Determine the (x, y) coordinate at the center of the cell enclosing the given text.  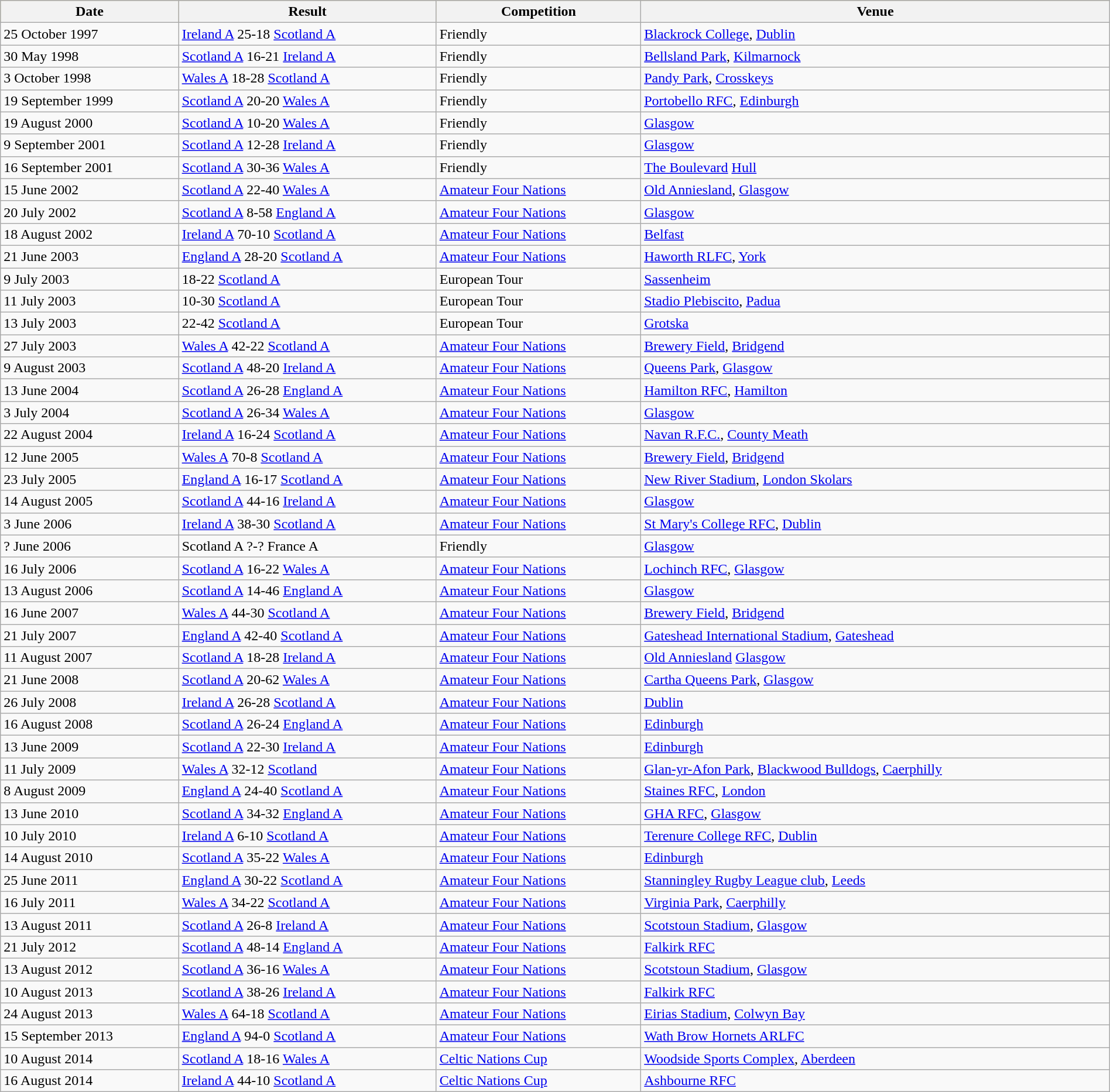
Pandy Park, Crosskeys (876, 78)
25 June 2011 (90, 880)
Wales A 64-18 Scotland A (307, 1014)
Scotland A 34-32 England A (307, 813)
21 July 2007 (90, 635)
England A 28-20 Scotland A (307, 256)
Glan-yr-Afon Park, Blackwood Bulldogs, Caerphilly (876, 769)
Wales A 42-22 Scotland A (307, 346)
15 June 2002 (90, 190)
St Mary's College RFC, Dublin (876, 524)
Scotland A 26-28 England A (307, 390)
Wales A 70-8 Scotland A (307, 457)
Scotland A 20-62 Wales A (307, 680)
Virginia Park, Caerphilly (876, 902)
16 July 2011 (90, 902)
13 August 2011 (90, 925)
21 June 2003 (90, 256)
Ireland A 44-10 Scotland A (307, 1081)
Scotland A 18-16 Wales A (307, 1059)
27 July 2003 (90, 346)
16 August 2008 (90, 724)
3 July 2004 (90, 413)
26 July 2008 (90, 702)
Scotland A 18-28 Ireland A (307, 658)
Terenure College RFC, Dublin (876, 836)
3 June 2006 (90, 524)
Haworth RLFC, York (876, 256)
Ashbourne RFC (876, 1081)
16 June 2007 (90, 613)
Venue (876, 12)
Scotland A ?-? France A (307, 546)
Wales A 44-30 Scotland A (307, 613)
13 July 2003 (90, 324)
Ireland A 38-30 Scotland A (307, 524)
11 July 2003 (90, 301)
Woodside Sports Complex, Aberdeen (876, 1059)
Ireland A 25-18 Scotland A (307, 34)
Competition (539, 12)
Queens Park, Glasgow (876, 368)
13 June 2004 (90, 390)
Scotland A 16-21 Ireland A (307, 56)
Scotland A 26-24 England A (307, 724)
Scotland A 26-34 Wales A (307, 413)
11 August 2007 (90, 658)
19 September 1999 (90, 101)
Scotland A 44-16 Ireland A (307, 502)
Grotska (876, 324)
Portobello RFC, Edinburgh (876, 101)
Scotland A 38-26 Ireland A (307, 992)
Scotland A 48-14 England A (307, 947)
Ireland A 26-28 Scotland A (307, 702)
9 July 2003 (90, 279)
Result (307, 12)
Ireland A 6-10 Scotland A (307, 836)
Hamilton RFC, Hamilton (876, 390)
England A 30-22 Scotland A (307, 880)
10 August 2014 (90, 1059)
Wath Brow Hornets ARLFC (876, 1036)
20 July 2002 (90, 212)
14 August 2005 (90, 502)
GHA RFC, Glasgow (876, 813)
30 May 1998 (90, 56)
Stanningley Rugby League club, Leeds (876, 880)
22-42 Scotland A (307, 324)
12 June 2005 (90, 457)
Scotland A 20-20 Wales A (307, 101)
19 August 2000 (90, 123)
Date (90, 12)
10 August 2013 (90, 992)
23 July 2005 (90, 479)
Blackrock College, Dublin (876, 34)
Scotland A 12-28 Ireland A (307, 145)
Scotland A 14-46 England A (307, 590)
3 October 1998 (90, 78)
Scotland A 10-20 Wales A (307, 123)
Belfast (876, 234)
New River Stadium, London Skolars (876, 479)
Scotland A 35-22 Wales A (307, 858)
13 June 2009 (90, 747)
England A 24-40 Scotland A (307, 791)
England A 16-17 Scotland A (307, 479)
10 July 2010 (90, 836)
13 August 2006 (90, 590)
21 July 2012 (90, 947)
Wales A 34-22 Scotland A (307, 902)
Scotland A 26-8 Ireland A (307, 925)
24 August 2013 (90, 1014)
25 October 1997 (90, 34)
Scotland A 22-30 Ireland A (307, 747)
Scotland A 16-22 Wales A (307, 568)
Wales A 32-12 Scotland (307, 769)
10-30 Scotland A (307, 301)
22 August 2004 (90, 435)
15 September 2013 (90, 1036)
The Boulevard Hull (876, 167)
Old Anniesland Glasgow (876, 658)
16 July 2006 (90, 568)
18-22 Scotland A (307, 279)
9 August 2003 (90, 368)
Ireland A 16-24 Scotland A (307, 435)
16 September 2001 (90, 167)
Bellsland Park, Kilmarnock (876, 56)
Scotland A 30-36 Wales A (307, 167)
21 June 2008 (90, 680)
Navan R.F.C., County Meath (876, 435)
Scotland A 36-16 Wales A (307, 969)
13 June 2010 (90, 813)
England A 42-40 Scotland A (307, 635)
Scotland A 8-58 England A (307, 212)
8 August 2009 (90, 791)
? June 2006 (90, 546)
Gateshead International Stadium, Gateshead (876, 635)
Wales A 18-28 Scotland A (307, 78)
Staines RFC, London (876, 791)
Scotland A 48-20 Ireland A (307, 368)
9 September 2001 (90, 145)
Lochinch RFC, Glasgow (876, 568)
Ireland A 70-10 Scotland A (307, 234)
Eirias Stadium, Colwyn Bay (876, 1014)
13 August 2012 (90, 969)
18 August 2002 (90, 234)
Dublin (876, 702)
Stadio Plebiscito, Padua (876, 301)
Cartha Queens Park, Glasgow (876, 680)
14 August 2010 (90, 858)
Scotland A 22-40 Wales A (307, 190)
Old Anniesland, Glasgow (876, 190)
England A 94-0 Scotland A (307, 1036)
16 August 2014 (90, 1081)
11 July 2009 (90, 769)
Sassenheim (876, 279)
